Find where the given text appears and provide that cell's center as [x, y] coordinate. 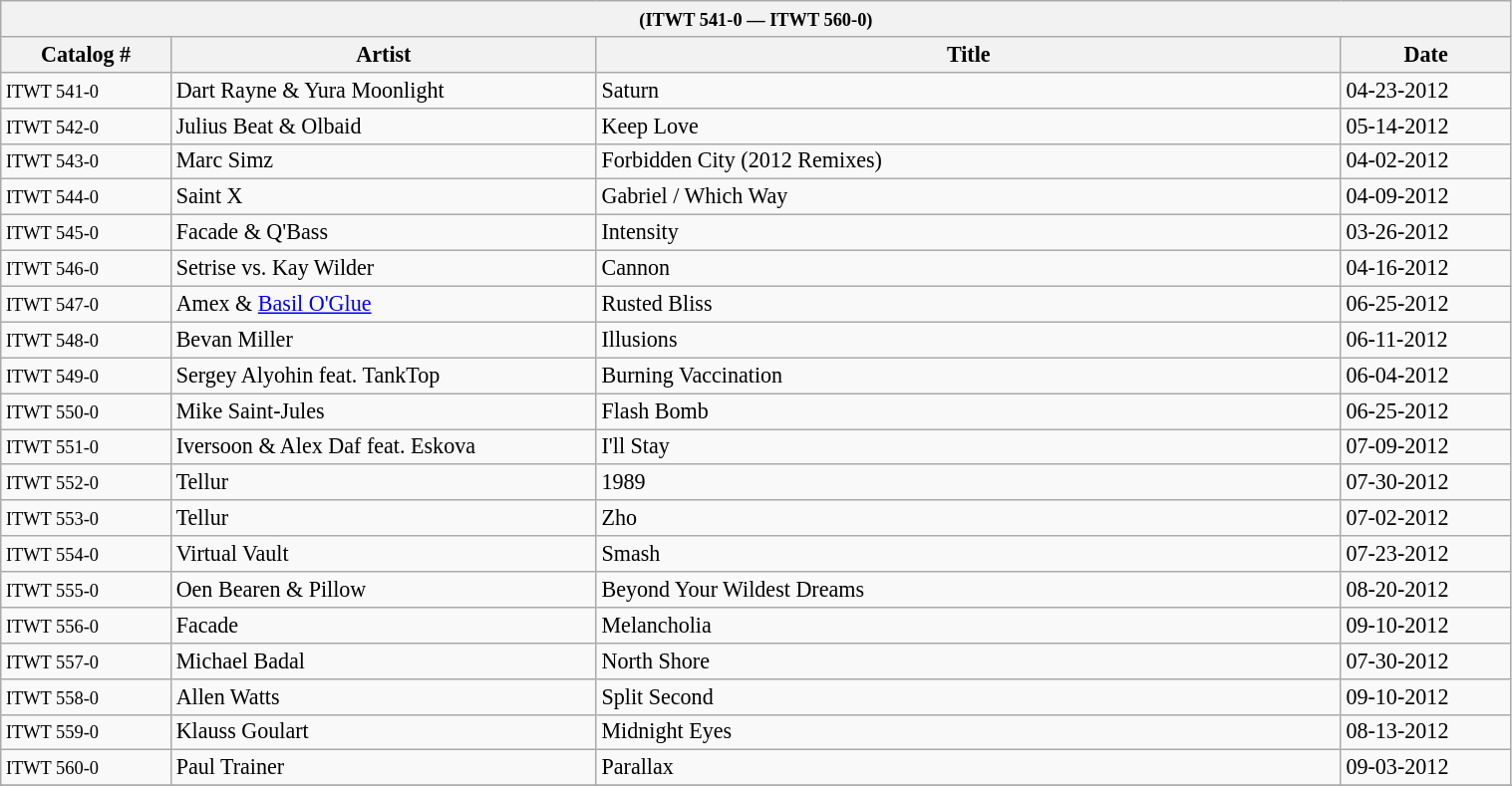
Mike Saint-Jules [383, 410]
Zho [969, 518]
Michael Badal [383, 660]
Keep Love [969, 126]
ITWT 556-0 [86, 625]
Amex & Basil O'Glue [383, 304]
I'll Stay [969, 446]
Forbidden City (2012 Remixes) [969, 161]
ITWT 554-0 [86, 554]
04-02-2012 [1425, 161]
04-09-2012 [1425, 197]
Parallax [969, 768]
Dart Rayne & Yura Moonlight [383, 90]
04-23-2012 [1425, 90]
1989 [969, 482]
Bevan Miller [383, 340]
ITWT 549-0 [86, 376]
Oen Bearen & Pillow [383, 589]
(ITWT 541-0 — ITWT 560-0) [756, 18]
Illusions [969, 340]
ITWT 543-0 [86, 161]
Paul Trainer [383, 768]
Julius Beat & Olbaid [383, 126]
07-02-2012 [1425, 518]
ITWT 550-0 [86, 410]
Saturn [969, 90]
ITWT 560-0 [86, 768]
Intensity [969, 232]
ITWT 553-0 [86, 518]
07-09-2012 [1425, 446]
ITWT 548-0 [86, 340]
ITWT 551-0 [86, 446]
Burning Vaccination [969, 376]
Beyond Your Wildest Dreams [969, 589]
Date [1425, 54]
Flash Bomb [969, 410]
Marc Simz [383, 161]
ITWT 542-0 [86, 126]
Smash [969, 554]
Klauss Goulart [383, 732]
ITWT 546-0 [86, 268]
Midnight Eyes [969, 732]
ITWT 544-0 [86, 197]
ITWT 541-0 [86, 90]
Setrise vs. Kay Wilder [383, 268]
Facade & Q'Bass [383, 232]
08-13-2012 [1425, 732]
Title [969, 54]
05-14-2012 [1425, 126]
Saint X [383, 197]
07-23-2012 [1425, 554]
Allen Watts [383, 696]
Virtual Vault [383, 554]
Split Second [969, 696]
Facade [383, 625]
Melancholia [969, 625]
ITWT 558-0 [86, 696]
ITWT 557-0 [86, 660]
North Shore [969, 660]
Artist [383, 54]
06-11-2012 [1425, 340]
ITWT 545-0 [86, 232]
Catalog # [86, 54]
08-20-2012 [1425, 589]
ITWT 552-0 [86, 482]
Sergey Alyohin feat. TankTop [383, 376]
ITWT 559-0 [86, 732]
ITWT 547-0 [86, 304]
Rusted Bliss [969, 304]
09-03-2012 [1425, 768]
Cannon [969, 268]
06-04-2012 [1425, 376]
ITWT 555-0 [86, 589]
03-26-2012 [1425, 232]
Iversoon & Alex Daf feat. Eskova [383, 446]
Gabriel / Which Way [969, 197]
04-16-2012 [1425, 268]
